Provide the [x, y] coordinate of the cell's center where the given text is located.  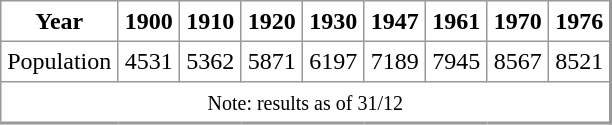
Population [59, 61]
1947 [395, 21]
1900 [149, 21]
Year [59, 21]
7189 [395, 61]
1961 [457, 21]
6197 [334, 61]
5362 [211, 61]
Note: results as of 31/12 [305, 102]
4531 [149, 61]
1910 [211, 21]
1930 [334, 21]
1920 [272, 21]
7945 [457, 61]
1970 [518, 21]
1976 [580, 21]
8567 [518, 61]
8521 [580, 61]
5871 [272, 61]
